Determine the [x, y] coordinate at the center of the cell enclosing the given text.  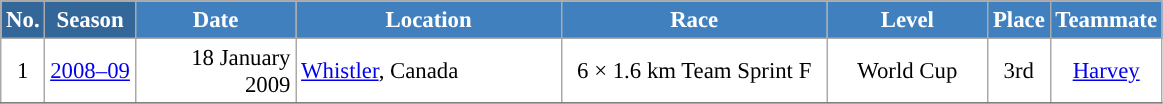
3rd [1019, 72]
Location [429, 20]
No. [23, 20]
2008–09 [90, 72]
Date [216, 20]
Harvey [1106, 72]
Place [1019, 20]
Teammate [1106, 20]
Race [694, 20]
18 January 2009 [216, 72]
Season [90, 20]
Whistler, Canada [429, 72]
1 [23, 72]
World Cup [908, 72]
6 × 1.6 km Team Sprint F [694, 72]
Level [908, 20]
